Detect which cell encompasses the target text, then output its [x, y] center coordinate. 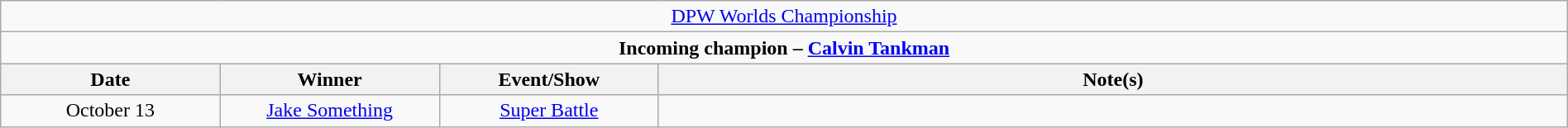
DPW Worlds Championship [784, 17]
Winner [329, 79]
Jake Something [329, 111]
Super Battle [549, 111]
October 13 [111, 111]
Date [111, 79]
Incoming champion – Calvin Tankman [784, 48]
Note(s) [1113, 79]
Event/Show [549, 79]
